Identify which cell holds the provided text, then report its [x, y] central coordinate. 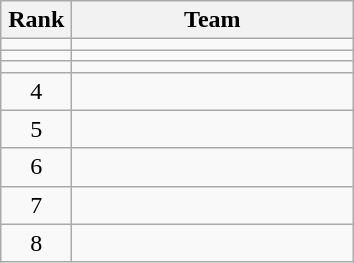
4 [36, 91]
Rank [36, 20]
Team [212, 20]
6 [36, 167]
8 [36, 243]
5 [36, 129]
7 [36, 205]
